Scan for the cell matching the given text and deliver its [x, y] coordinate at center. 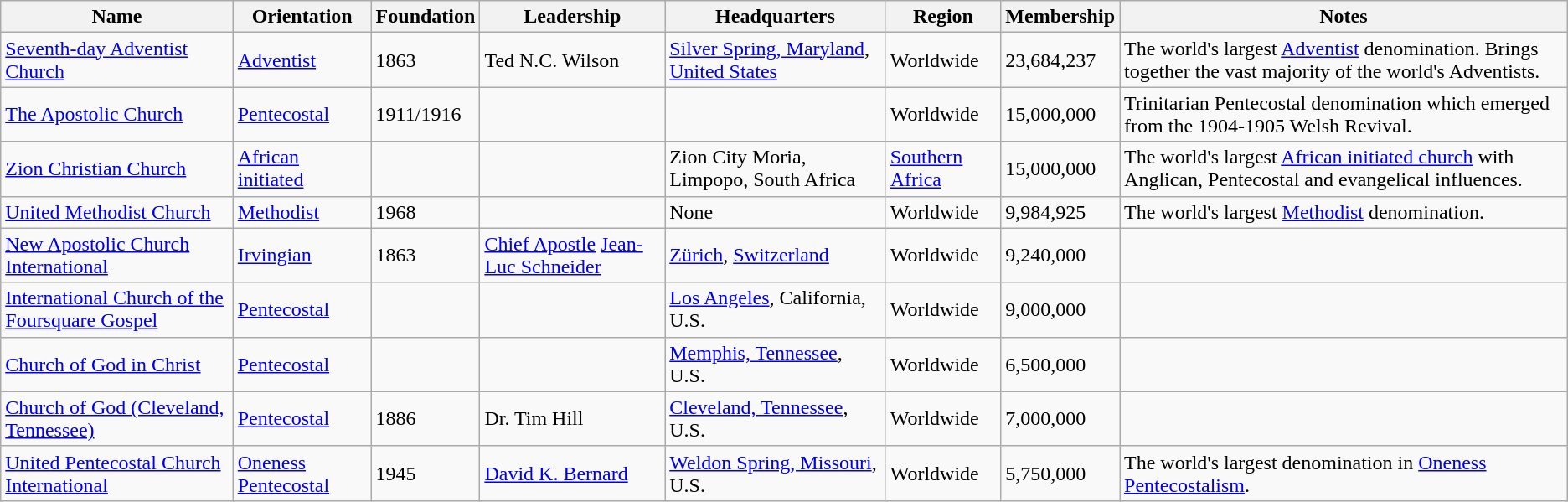
Trinitarian Pentecostal denomination which emerged from the 1904-1905 Welsh Revival. [1344, 114]
Chief Apostle Jean-Luc Schneider [573, 255]
Church of God (Cleveland, Tennessee) [117, 419]
International Church of the Foursquare Gospel [117, 310]
Church of God in Christ [117, 364]
Oneness Pentecostal [302, 473]
Zürich, Switzerland [776, 255]
Cleveland, Tennessee, U.S. [776, 419]
Notes [1344, 17]
Los Angeles, California, U.S. [776, 310]
African initiated [302, 169]
United Methodist Church [117, 212]
7,000,000 [1060, 419]
Orientation [302, 17]
23,684,237 [1060, 60]
9,240,000 [1060, 255]
The world's largest African initiated church with Anglican, Pentecostal and evangelical influences. [1344, 169]
Membership [1060, 17]
United Pentecostal Church International [117, 473]
Leadership [573, 17]
Headquarters [776, 17]
Memphis, Tennessee, U.S. [776, 364]
Silver Spring, Maryland, United States [776, 60]
Zion City Moria, Limpopo, South Africa [776, 169]
5,750,000 [1060, 473]
Weldon Spring, Missouri, U.S. [776, 473]
6,500,000 [1060, 364]
The world's largest denomination in Oneness Pentecostalism. [1344, 473]
1968 [426, 212]
9,984,925 [1060, 212]
Name [117, 17]
Adventist [302, 60]
9,000,000 [1060, 310]
The Apostolic Church [117, 114]
Methodist [302, 212]
Dr. Tim Hill [573, 419]
1911/1916 [426, 114]
New Apostolic Church International [117, 255]
The world's largest Adventist denomination. Brings together the vast majority of the world's Adventists. [1344, 60]
Region [943, 17]
None [776, 212]
The world's largest Methodist denomination. [1344, 212]
1886 [426, 419]
Foundation [426, 17]
Zion Christian Church [117, 169]
1945 [426, 473]
Seventh-day Adventist Church [117, 60]
Irvingian [302, 255]
David K. Bernard [573, 473]
Southern Africa [943, 169]
Ted N.C. Wilson [573, 60]
